Extract the [x, y] coordinate from the center of the cell holding the provided text.  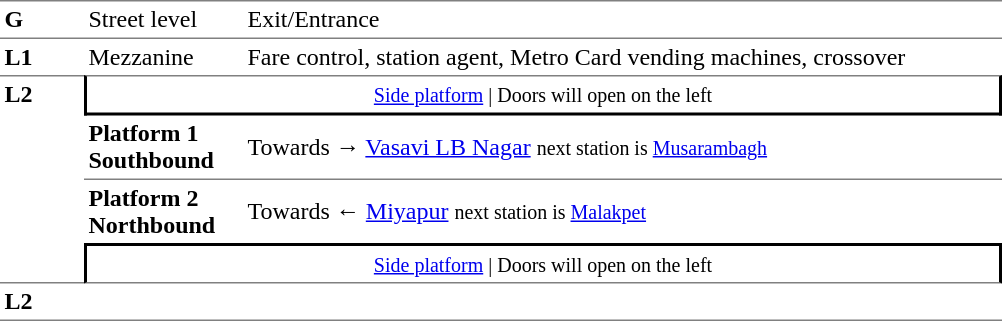
Exit/Entrance [622, 20]
L1 [42, 57]
Platform 2Northbound [164, 212]
Towards ← Miyapur next station is Malakpet [622, 212]
Towards → Vasavi LB Nagar next station is Musarambagh [622, 148]
Mezzanine [164, 57]
Street level [164, 20]
G [42, 20]
Fare control, station agent, Metro Card vending machines, crossover [622, 57]
Platform 1Southbound [164, 148]
L2 [42, 179]
